Return the (X, Y) coordinate for the center point of the cell that contains the specified text.  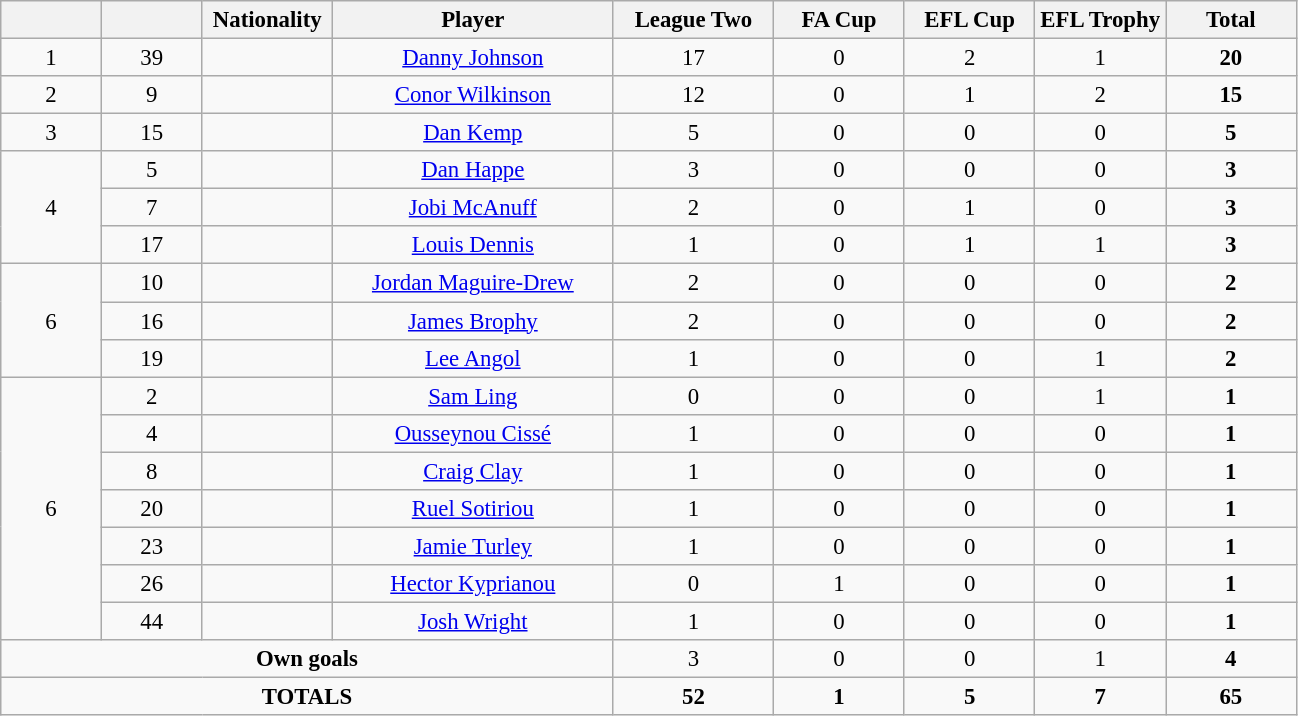
Louis Dennis (474, 245)
James Brophy (474, 321)
TOTALS (307, 697)
EFL Trophy (1100, 20)
Dan Happe (474, 170)
Craig Clay (474, 471)
Dan Kemp (474, 133)
10 (152, 283)
39 (152, 58)
12 (694, 95)
Player (474, 20)
Jobi McAnuff (474, 208)
65 (1232, 697)
Sam Ling (474, 396)
Conor Wilkinson (474, 95)
Josh Wright (474, 621)
44 (152, 621)
Jordan Maguire-Drew (474, 283)
Nationality (268, 20)
Danny Johnson (474, 58)
23 (152, 546)
Ousseynou Cissé (474, 433)
League Two (694, 20)
Hector Kyprianou (474, 584)
9 (152, 95)
Jamie Turley (474, 546)
52 (694, 697)
16 (152, 321)
FA Cup (840, 20)
EFL Cup (970, 20)
19 (152, 358)
8 (152, 471)
Total (1232, 20)
Ruel Sotiriou (474, 509)
26 (152, 584)
Own goals (307, 659)
Lee Angol (474, 358)
